For the text-containing cell, return its midpoint in (x, y) coordinate format. 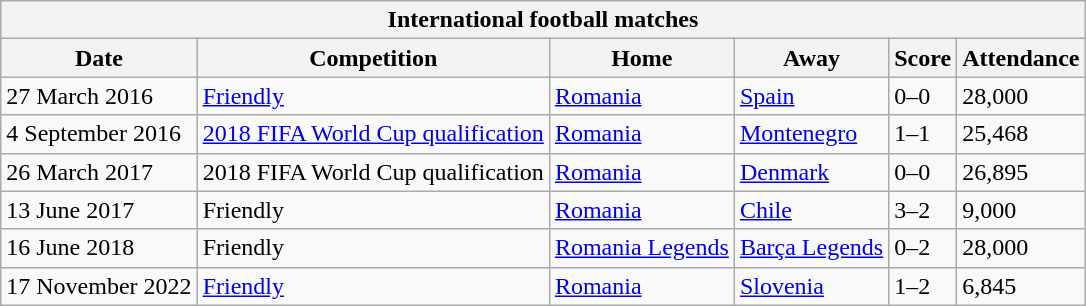
Home (642, 58)
International football matches (543, 20)
Montenegro (811, 134)
Score (923, 58)
6,845 (1021, 286)
17 November 2022 (99, 286)
1–2 (923, 286)
Slovenia (811, 286)
Attendance (1021, 58)
27 March 2016 (99, 96)
3–2 (923, 210)
4 September 2016 (99, 134)
Competition (373, 58)
0–2 (923, 248)
Spain (811, 96)
Away (811, 58)
25,468 (1021, 134)
13 June 2017 (99, 210)
Romania Legends (642, 248)
Barça Legends (811, 248)
26,895 (1021, 172)
9,000 (1021, 210)
Denmark (811, 172)
16 June 2018 (99, 248)
Chile (811, 210)
1–1 (923, 134)
Date (99, 58)
26 March 2017 (99, 172)
